Return [X, Y] of the center of cell containing provided text 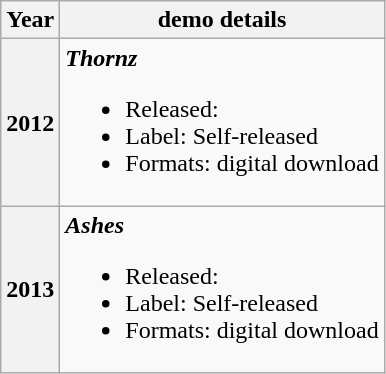
2012 [30, 122]
Year [30, 20]
AshesReleased: Label: Self-releasedFormats: digital download [222, 290]
ThornzReleased: Label: Self-releasedFormats: digital download [222, 122]
demo details [222, 20]
2013 [30, 290]
